Determine the (X, Y) coordinate at the center of the cell enclosing the given text.  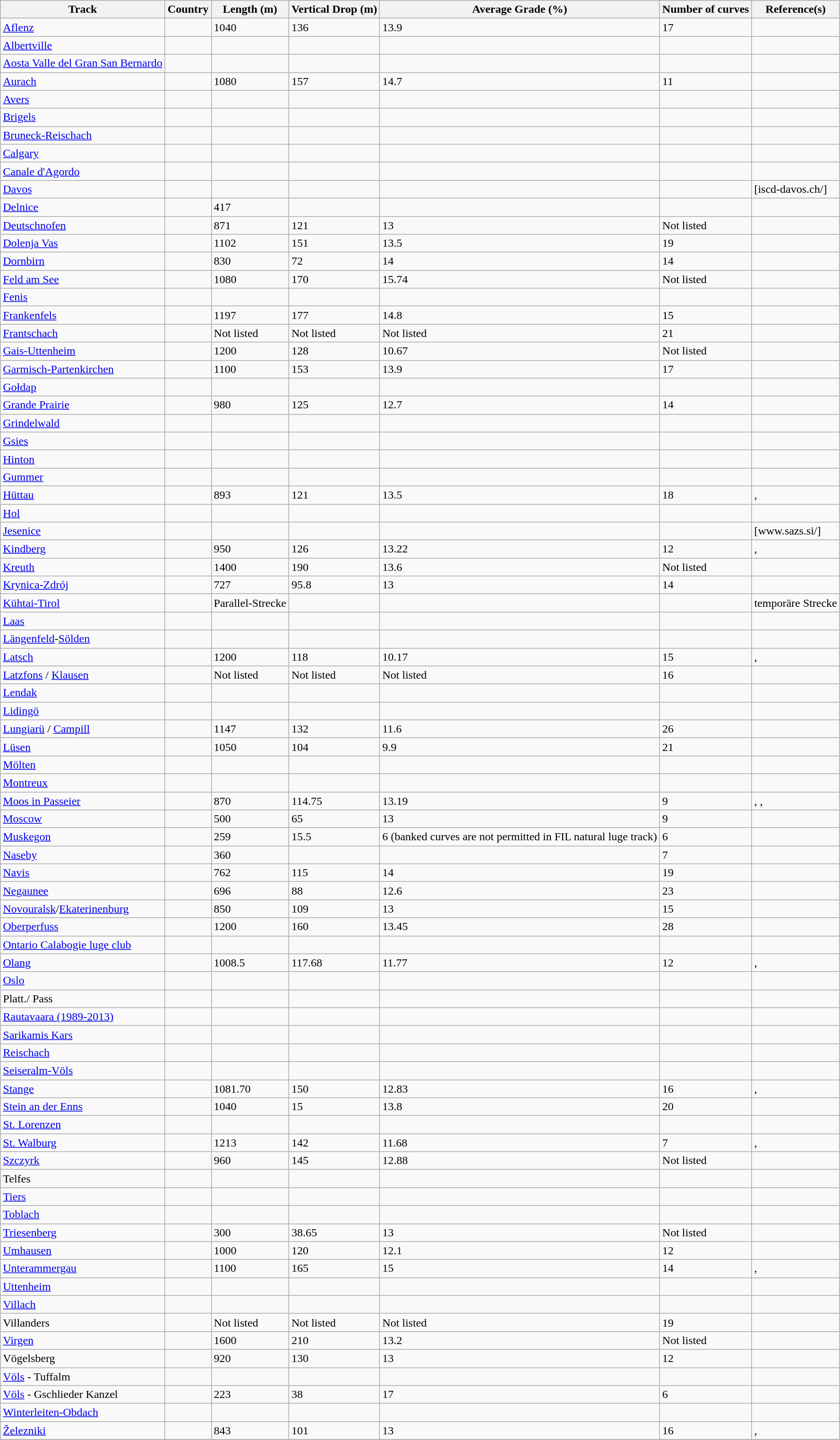
Average Grade (%) (520, 9)
9.9 (520, 747)
Szczyrk (83, 1161)
Parallel-Strecke (250, 603)
14.7 (520, 81)
1600 (250, 1340)
Längenfeld-Sölden (83, 639)
Kreuth (83, 567)
11.6 (520, 729)
950 (250, 549)
11.68 (520, 1143)
104 (334, 747)
117.68 (334, 963)
118 (334, 657)
Hol (83, 513)
12.1 (520, 1250)
12.83 (520, 1088)
26 (706, 729)
109 (334, 909)
13.2 (520, 1340)
Deutschnofen (83, 225)
Frantschach (83, 333)
Uttenheim (83, 1286)
Reference(s) (796, 9)
11 (706, 81)
Latzfons / Klausen (83, 675)
11.77 (520, 963)
1008.5 (250, 963)
Rautavaara (1989-2013) (83, 1017)
Moscow (83, 819)
13.22 (520, 549)
114.75 (334, 801)
12.88 (520, 1161)
20 (706, 1107)
Muskegon (83, 837)
Lüsen (83, 747)
12.7 (520, 405)
95.8 (334, 585)
300 (250, 1233)
Villanders (83, 1322)
38.65 (334, 1233)
Toblach (83, 1215)
Reischach (83, 1052)
Aurach (83, 81)
Number of curves (706, 9)
Negaunee (83, 891)
Canale d'Agordo (83, 171)
Grindelwald (83, 423)
Country (188, 9)
temporäre Strecke (796, 603)
Length (m) (250, 9)
500 (250, 819)
160 (334, 927)
Montreux (83, 783)
Völs - Tuffalm (83, 1377)
Umhausen (83, 1250)
Sarikamis Kars (83, 1035)
Calgary (83, 153)
Davos (83, 189)
142 (334, 1143)
Virgen (83, 1340)
132 (334, 729)
Unterammergau (83, 1268)
Stange (83, 1088)
Bruneck-Reischach (83, 135)
23 (706, 891)
10.17 (520, 657)
830 (250, 261)
28 (706, 927)
145 (334, 1161)
Gais-Uttenheim (83, 351)
259 (250, 837)
Dornbirn (83, 261)
72 (334, 261)
1213 (250, 1143)
126 (334, 549)
10.67 (520, 351)
190 (334, 567)
980 (250, 405)
893 (250, 495)
1081.70 (250, 1088)
Brigels (83, 117)
15.5 (334, 837)
Lidingö (83, 711)
843 (250, 1431)
13.45 (520, 927)
Lendak (83, 693)
Vögelsberg (83, 1358)
Ontario Calabogie luge club (83, 945)
, , (796, 801)
153 (334, 369)
Avers (83, 99)
125 (334, 405)
Villach (83, 1304)
136 (334, 27)
417 (250, 207)
Oslo (83, 981)
120 (334, 1250)
Aflenz (83, 27)
101 (334, 1431)
Stein an der Enns (83, 1107)
Grande Prairie (83, 405)
Oberperfuss (83, 927)
115 (334, 873)
130 (334, 1358)
St. Lorenzen (83, 1125)
170 (334, 279)
920 (250, 1358)
Frankenfels (83, 315)
12.6 (520, 891)
Seiseralm-Völs (83, 1070)
960 (250, 1161)
Kühtai-Tirol (83, 603)
Tiers (83, 1197)
[iscd-davos.ch/] (796, 189)
88 (334, 891)
150 (334, 1088)
Moos in Passeier (83, 801)
Železniki (83, 1431)
Platt./ Pass (83, 999)
1197 (250, 315)
65 (334, 819)
Naseby (83, 855)
Dolenja Vas (83, 243)
165 (334, 1268)
Olang (83, 963)
1050 (250, 747)
Telfes (83, 1179)
Garmisch-Partenkirchen (83, 369)
210 (334, 1340)
1400 (250, 567)
Mölten (83, 765)
13.19 (520, 801)
Lungiarü / Campill (83, 729)
151 (334, 243)
762 (250, 873)
871 (250, 225)
Laas (83, 621)
128 (334, 351)
Völs - Gschlieder Kanzel (83, 1395)
Albertville (83, 45)
Gołdap (83, 387)
Gummer (83, 477)
[www.sazs.si/] (796, 531)
Latsch (83, 657)
6 (banked curves are not permitted in FIL natural luge track) (520, 837)
Navis (83, 873)
Krynica-Zdrój (83, 585)
Novouralsk/Ekaterinenburg (83, 909)
Hinton (83, 459)
157 (334, 81)
Aosta Valle del Gran San Bernardo (83, 63)
870 (250, 801)
Delnice (83, 207)
1000 (250, 1250)
14.8 (520, 315)
18 (706, 495)
13.6 (520, 567)
Jesenice (83, 531)
223 (250, 1395)
Hüttau (83, 495)
15.74 (520, 279)
Triesenberg (83, 1233)
Kindberg (83, 549)
696 (250, 891)
13.8 (520, 1107)
38 (334, 1395)
Feld am See (83, 279)
Track (83, 9)
Vertical Drop (m) (334, 9)
727 (250, 585)
1102 (250, 243)
360 (250, 855)
St. Walburg (83, 1143)
850 (250, 909)
1147 (250, 729)
Gsies (83, 441)
Fenis (83, 297)
Winterleiten-Obdach (83, 1413)
177 (334, 315)
